Determine the [X, Y] coordinate at the center of the cell enclosing the given text.  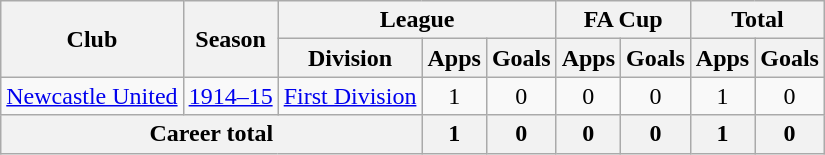
FA Cup [623, 20]
Total [757, 20]
League [417, 20]
Club [92, 39]
Season [230, 39]
Career total [212, 134]
Division [350, 58]
1914–15 [230, 96]
First Division [350, 96]
Newcastle United [92, 96]
